For the text-containing cell, return its midpoint in (x, y) coordinate format. 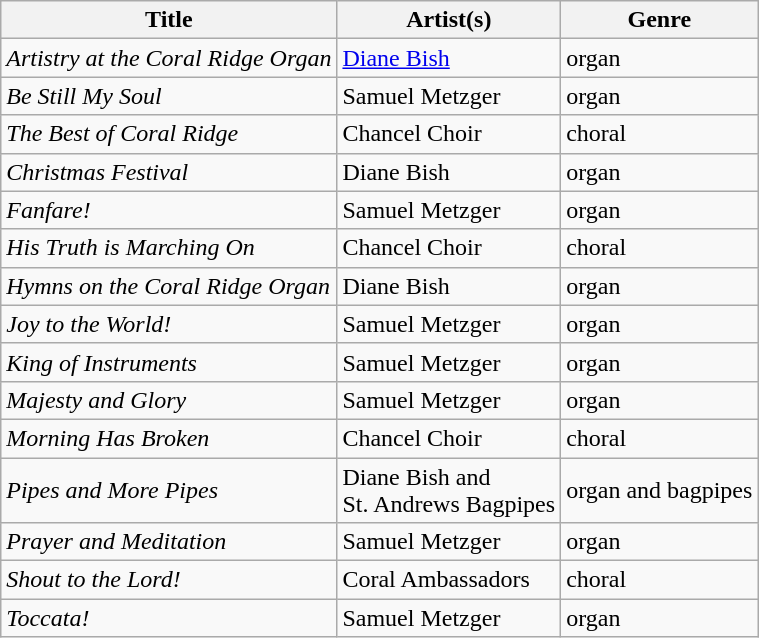
Be Still My Soul (169, 96)
Pipes and More Pipes (169, 490)
Christmas Festival (169, 172)
Prayer and Meditation (169, 542)
organ and bagpipes (660, 490)
Majesty and Glory (169, 400)
King of Instruments (169, 362)
Toccata! (169, 618)
Fanfare! (169, 210)
Morning Has Broken (169, 438)
Title (169, 20)
His Truth is Marching On (169, 248)
Hymns on the Coral Ridge Organ (169, 286)
Diane Bish andSt. Andrews Bagpipes (449, 490)
Artistry at the Coral Ridge Organ (169, 58)
Genre (660, 20)
Joy to the World! (169, 324)
Coral Ambassadors (449, 580)
Shout to the Lord! (169, 580)
The Best of Coral Ridge (169, 134)
Artist(s) (449, 20)
